Determine the (X, Y) coordinate at the center of the cell enclosing the given text.  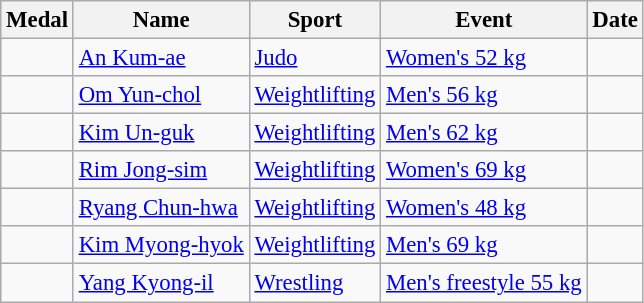
Women's 52 kg (484, 58)
Men's 62 kg (484, 133)
Men's 69 kg (484, 245)
Kim Un-guk (161, 133)
Men's 56 kg (484, 95)
Women's 48 kg (484, 208)
Yang Kyong-il (161, 283)
Kim Myong-hyok (161, 245)
Ryang Chun-hwa (161, 208)
Name (161, 20)
Wrestling (315, 283)
Event (484, 20)
Women's 69 kg (484, 170)
An Kum-ae (161, 58)
Medal (38, 20)
Sport (315, 20)
Men's freestyle 55 kg (484, 283)
Date (615, 20)
Judo (315, 58)
Om Yun-chol (161, 95)
Rim Jong-sim (161, 170)
